Capture the cell that displays the provided text and extract its [x, y] central coordinate. 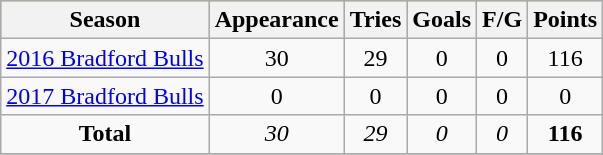
Season [105, 20]
Goals [442, 20]
Points [566, 20]
2017 Bradford Bulls [105, 96]
Total [105, 134]
Tries [376, 20]
Appearance [276, 20]
F/G [502, 20]
2016 Bradford Bulls [105, 58]
